From the cell containing the given text, extract its center point as [X, Y] coordinate. 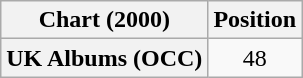
48 [255, 58]
Position [255, 20]
UK Albums (OCC) [104, 58]
Chart (2000) [104, 20]
